From the cell containing the given text, extract its center point as [X, Y] coordinate. 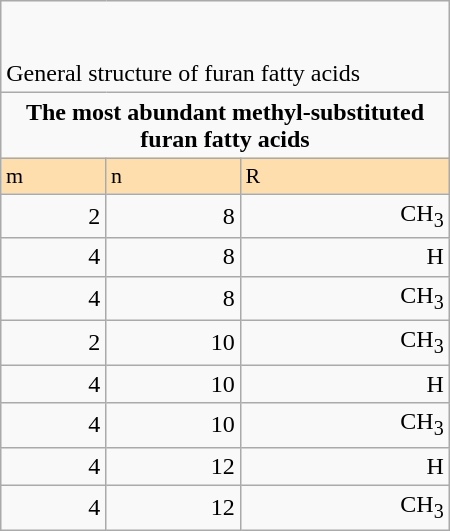
n [174, 176]
General structure of furan fatty acids [225, 47]
R [344, 176]
m [54, 176]
The most abundant methyl-substituted furan fatty acids [225, 126]
